Scan for the cell matching the given text and deliver its [x, y] coordinate at center. 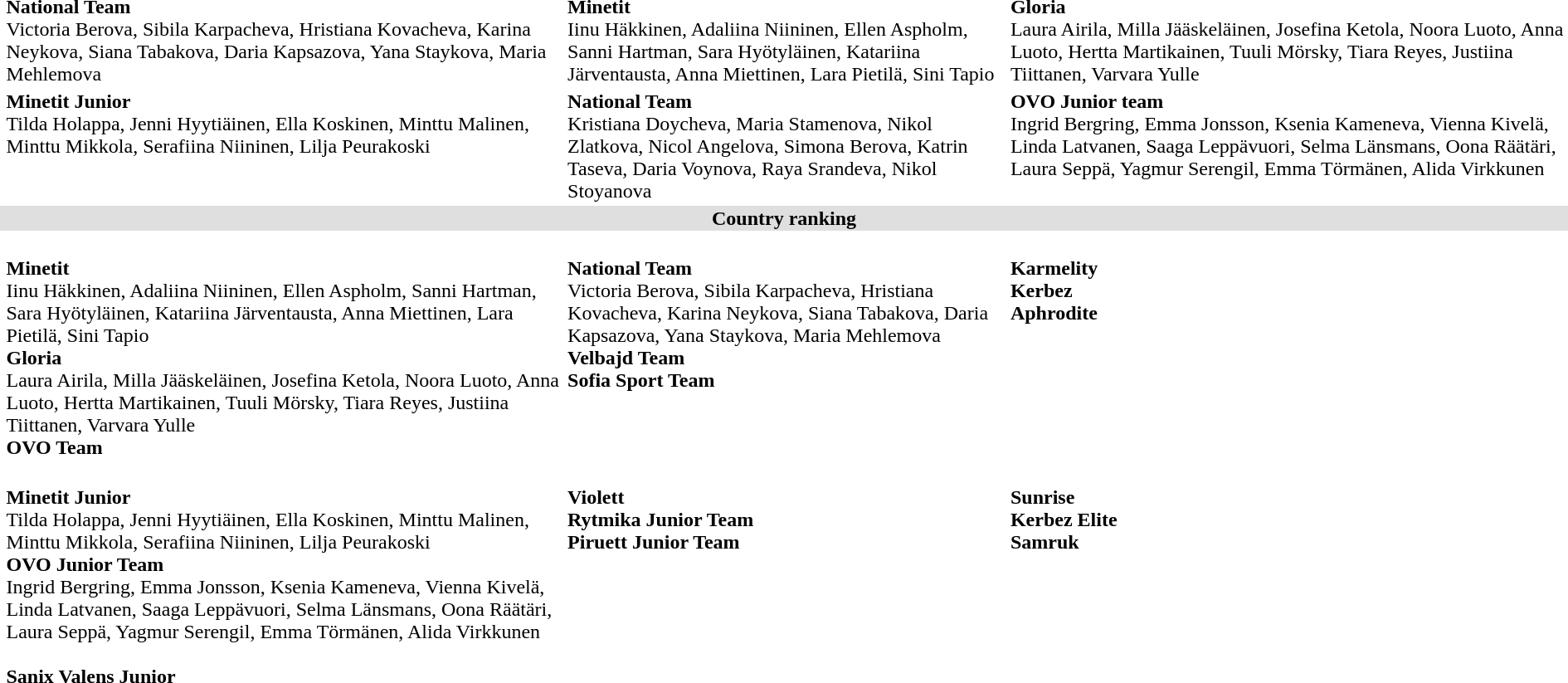
Minetit Junior Tilda Holappa, Jenni Hyytiäinen, Ella Koskinen, Minttu Malinen, Minttu Mikkola, Serafiina Niininen, Lilja Peurakoski [285, 146]
KarmelityKerbezAphrodite [1288, 347]
Country ranking [784, 218]
